Output the [x, y] coordinate of the center of the cell containing the given text.  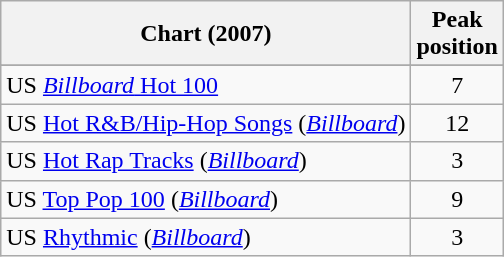
US Hot Rap Tracks (Billboard) [206, 161]
12 [457, 123]
Peakposition [457, 34]
US Billboard Hot 100 [206, 85]
9 [457, 199]
US Rhythmic (Billboard) [206, 237]
US Top Pop 100 (Billboard) [206, 199]
Chart (2007) [206, 34]
7 [457, 85]
US Hot R&B/Hip-Hop Songs (Billboard) [206, 123]
